Detect which cell encompasses the target text, then output its [x, y] center coordinate. 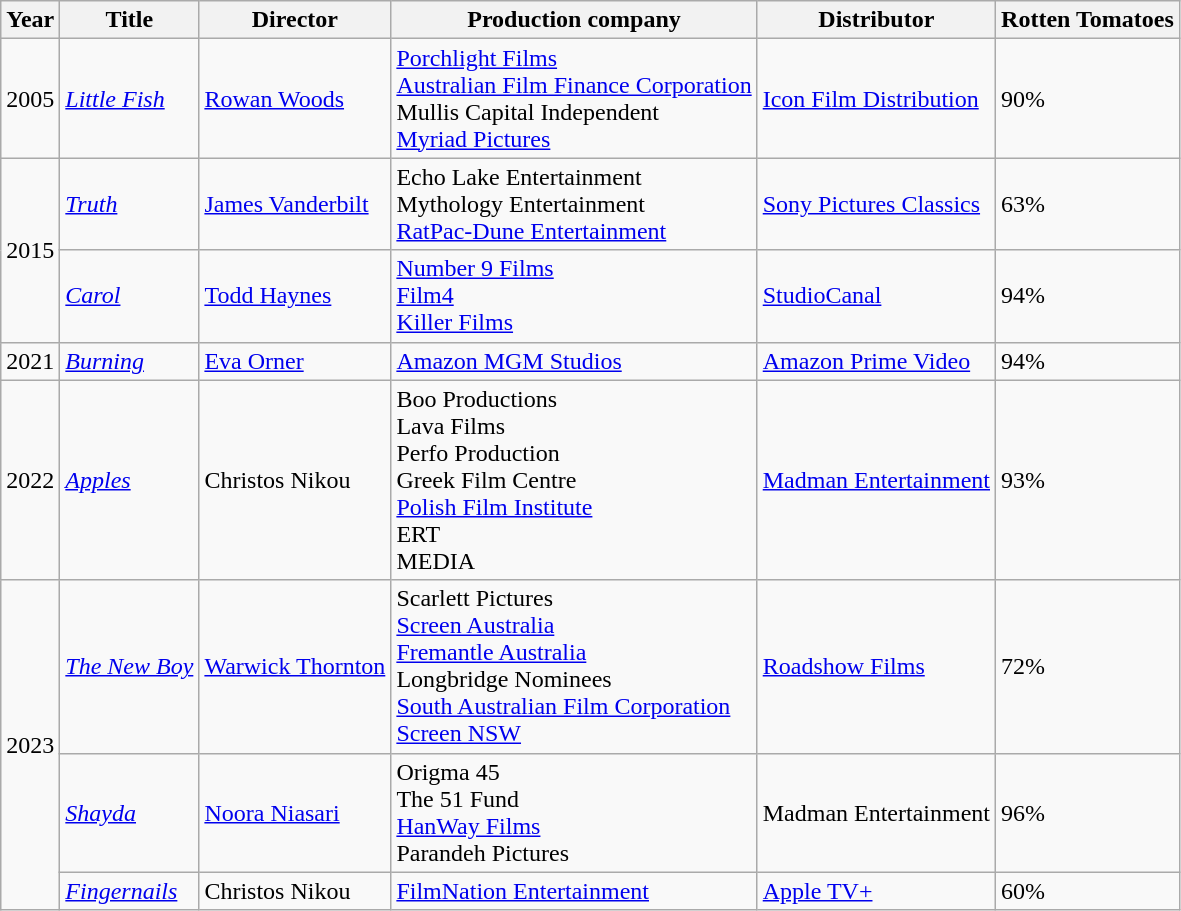
60% [1088, 891]
Eva Orner [295, 361]
90% [1088, 98]
Number 9 FilmsFilm4Killer Films [574, 296]
Noora Niasari [295, 812]
Rotten Tomatoes [1088, 20]
Carol [130, 296]
93% [1088, 480]
Boo ProductionsLava FilmsPerfo ProductionGreek Film CentrePolish Film InstituteERTMEDIA [574, 480]
Origma 45The 51 FundHanWay FilmsParandeh Pictures [574, 812]
James Vanderbilt [295, 204]
2021 [30, 361]
2022 [30, 480]
Amazon Prime Video [876, 361]
StudioCanal [876, 296]
63% [1088, 204]
Icon Film Distribution [876, 98]
Amazon MGM Studios [574, 361]
Echo Lake EntertainmentMythology EntertainmentRatPac-Dune Entertainment [574, 204]
Production company [574, 20]
Scarlett PicturesScreen AustraliaFremantle AustraliaLongbridge NomineesSouth Australian Film CorporationScreen NSW [574, 666]
Todd Haynes [295, 296]
Little Fish [130, 98]
Director [295, 20]
Sony Pictures Classics [876, 204]
2005 [30, 98]
Roadshow Films [876, 666]
FilmNation Entertainment [574, 891]
Rowan Woods [295, 98]
Truth [130, 204]
Apple TV+ [876, 891]
Distributor [876, 20]
Year [30, 20]
72% [1088, 666]
2015 [30, 250]
Apples [130, 480]
The New Boy [130, 666]
Porchlight FilmsAustralian Film Finance CorporationMullis Capital IndependentMyriad Pictures [574, 98]
Title [130, 20]
Fingernails [130, 891]
96% [1088, 812]
Warwick Thornton [295, 666]
Shayda [130, 812]
Burning [130, 361]
2023 [30, 745]
